From the cell containing the given text, extract its center point as (X, Y) coordinate. 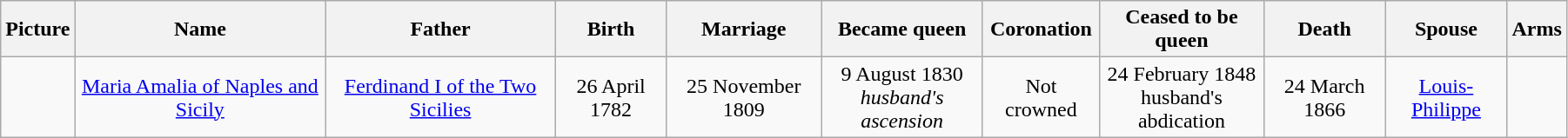
Picture (38, 30)
Birth (611, 30)
Name (200, 30)
Louis-Philippe (1446, 97)
Ceased to be queen (1182, 30)
Became queen (902, 30)
Ferdinand I of the Two Sicilies (440, 97)
9 August 1830husband's ascension (902, 97)
Father (440, 30)
Arms (1537, 30)
24 March 1866 (1324, 97)
24 February 1848husband's abdication (1182, 97)
25 November 1809 (744, 97)
Not crowned (1041, 97)
Maria Amalia of Naples and Sicily (200, 97)
Spouse (1446, 30)
Coronation (1041, 30)
Death (1324, 30)
26 April 1782 (611, 97)
Marriage (744, 30)
